Output the [x, y] coordinate of the center of the cell containing the given text.  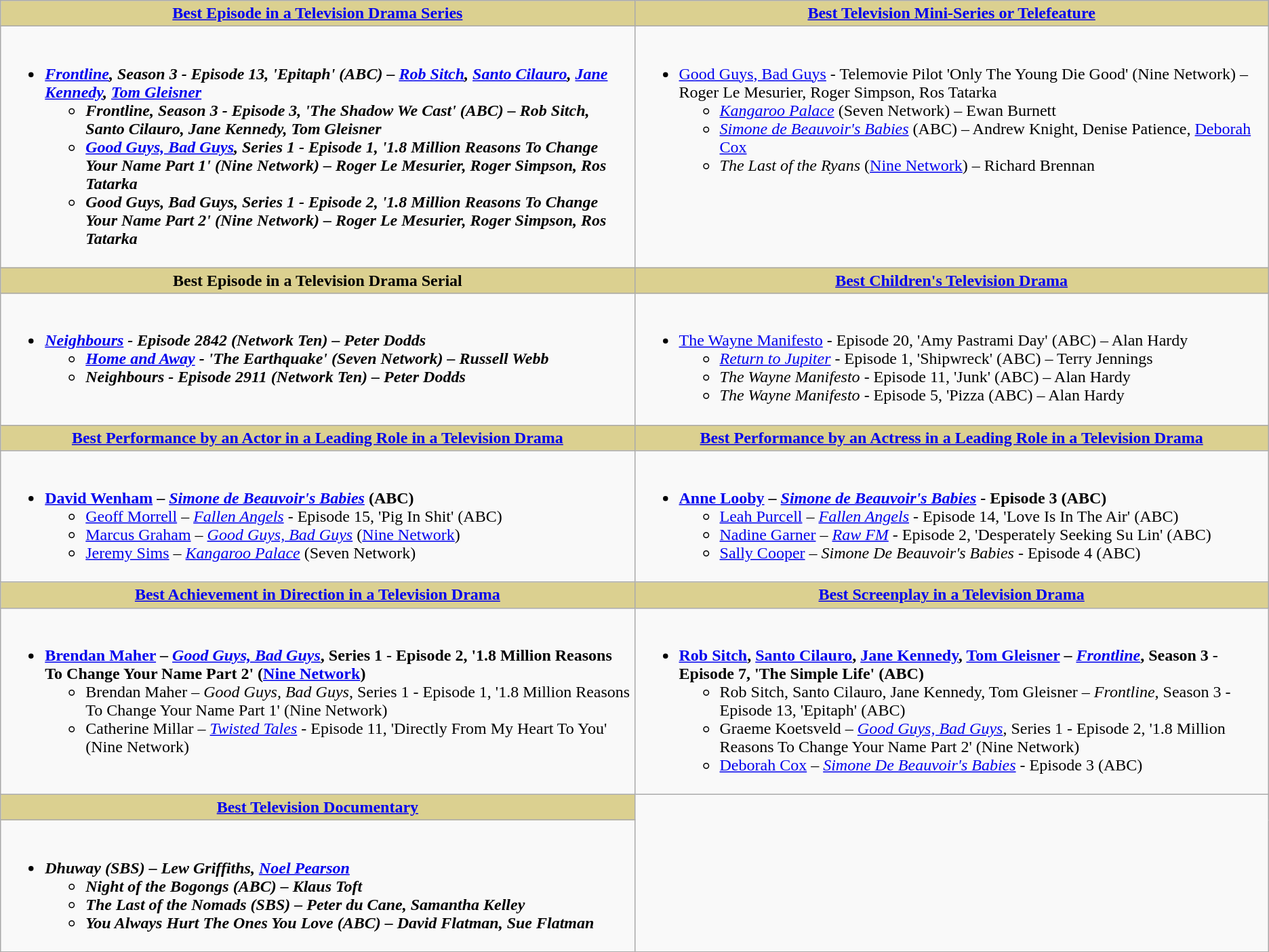
Best Episode in a Television Drama Serial [317, 281]
Best Children's Television Drama [952, 281]
Best Achievement in Direction in a Television Drama [317, 595]
Best Television Mini-Series or Telefeature [952, 14]
Best Performance by an Actress in a Leading Role in a Television Drama [952, 438]
Best Performance by an Actor in a Leading Role in a Television Drama [317, 438]
Best Screenplay in a Television Drama [952, 595]
Best Episode in a Television Drama Series [317, 14]
Best Television Documentary [317, 807]
